From the cell containing the given text, extract its center point as [x, y] coordinate. 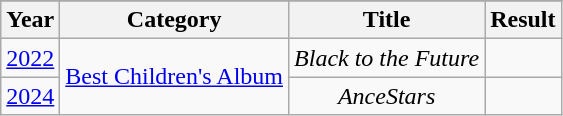
Title [387, 20]
Year [30, 20]
Black to the Future [387, 58]
AnceStars [387, 96]
2024 [30, 96]
2022 [30, 58]
Best Children's Album [174, 77]
Category [174, 20]
Result [523, 20]
